Search for the cell housing the specified text and yield its [x, y] center coordinate. 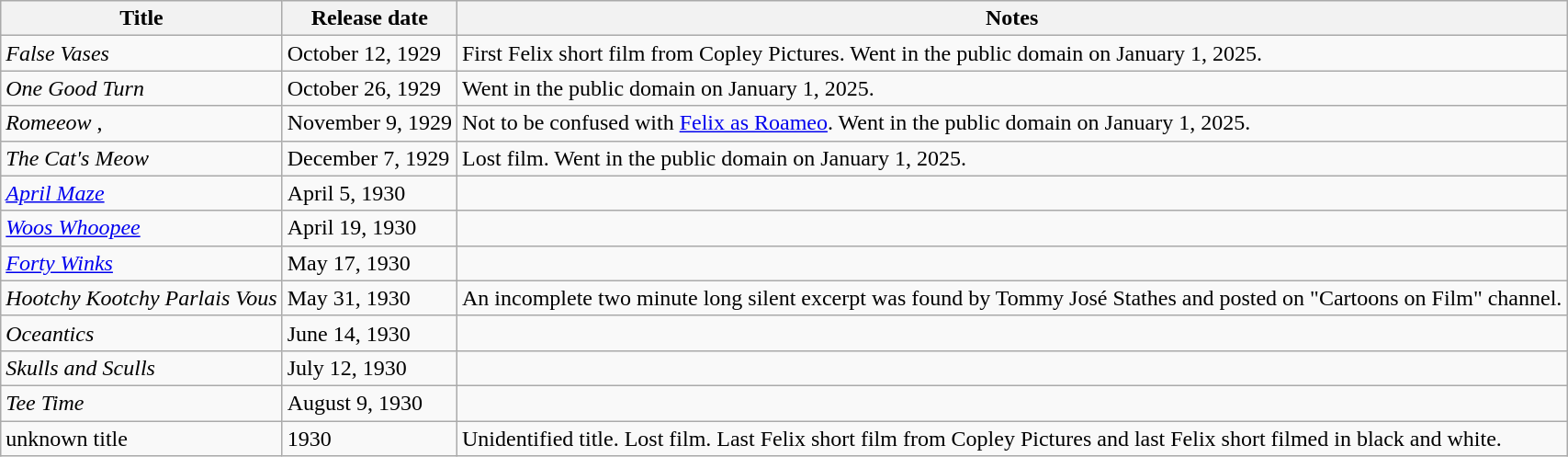
April 19, 1930 [369, 228]
Oceantics [141, 333]
June 14, 1930 [369, 333]
October 26, 1929 [369, 88]
Skulls and Sculls [141, 368]
Not to be confused with Felix as Roameo. Went in the public domain on January 1, 2025. [1011, 123]
April 5, 1930 [369, 193]
Forty Winks [141, 263]
Tee Time [141, 403]
November 9, 1929 [369, 123]
Woos Whoopee [141, 228]
May 31, 1930 [369, 298]
October 12, 1929 [369, 53]
First Felix short film from Copley Pictures. Went in the public domain on January 1, 2025. [1011, 53]
Hootchy Kootchy Parlais Vous [141, 298]
Went in the public domain on January 1, 2025. [1011, 88]
1930 [369, 439]
July 12, 1930 [369, 368]
The Cat's Meow [141, 158]
False Vases [141, 53]
December 7, 1929 [369, 158]
May 17, 1930 [369, 263]
Unidentified title. Lost film. Last Felix short film from Copley Pictures and last Felix short filmed in black and white. [1011, 439]
Release date [369, 18]
Notes [1011, 18]
One Good Turn [141, 88]
unknown title [141, 439]
Title [141, 18]
An incomplete two minute long silent excerpt was found by Tommy José Stathes and posted on "Cartoons on Film" channel. [1011, 298]
Romeeow , [141, 123]
August 9, 1930 [369, 403]
Lost film. Went in the public domain on January 1, 2025. [1011, 158]
April Maze [141, 193]
